Scan for the cell matching the given text and deliver its [x, y] coordinate at center. 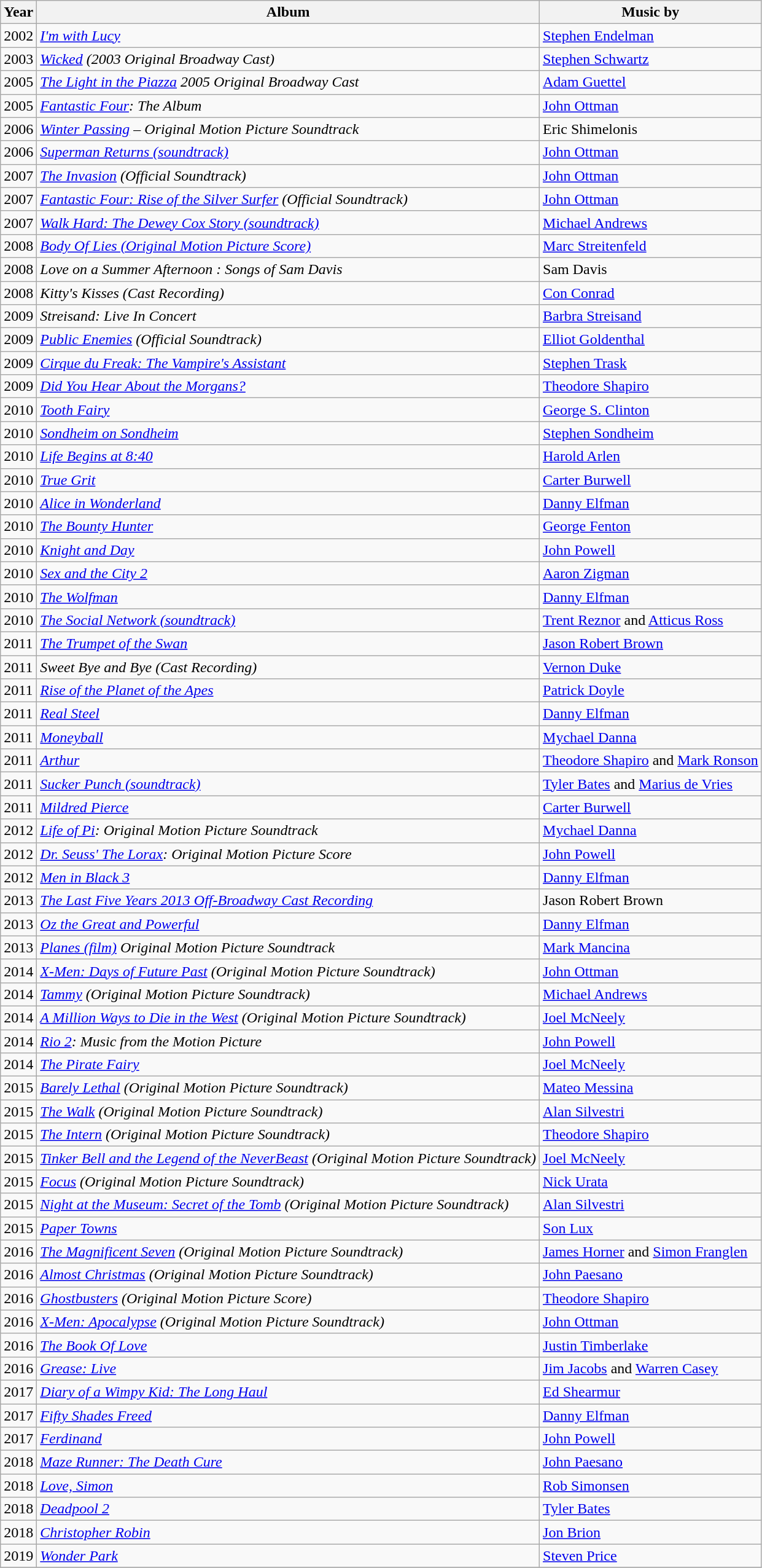
Son Lux [651, 1228]
Sucker Punch (soundtrack) [289, 784]
Year [18, 12]
Ghostbusters (Original Motion Picture Score) [289, 1298]
Dr. Seuss' The Lorax: Original Motion Picture Score [289, 854]
The Magnificent Seven (Original Motion Picture Soundtrack) [289, 1252]
Winter Passing – Original Motion Picture Soundtrack [289, 129]
Vernon Duke [651, 667]
Oz the Great and Powerful [289, 924]
X-Men: Days of Future Past (Original Motion Picture Soundtrack) [289, 971]
Tammy (Original Motion Picture Soundtrack) [289, 994]
2019 [18, 1556]
Nick Urata [651, 1182]
Life Begins at 8:40 [289, 457]
George Fenton [651, 527]
Theodore Shapiro and Mark Ronson [651, 761]
Sondheim on Sondheim [289, 433]
Maze Runner: The Death Cure [289, 1462]
I'm with Lucy [289, 36]
Christopher Robin [289, 1532]
Music by [651, 12]
Wicked (2003 Original Broadway Cast) [289, 59]
Stephen Schwartz [651, 59]
Jon Brion [651, 1532]
Public Enemies (Official Soundtrack) [289, 340]
Aaron Zigman [651, 573]
Justin Timberlake [651, 1345]
Tooth Fairy [289, 410]
Grease: Live [289, 1368]
Tinker Bell and the Legend of the NeverBeast (Original Motion Picture Soundtrack) [289, 1158]
Almost Christmas (Original Motion Picture Soundtrack) [289, 1275]
Marc Streitenfeld [651, 246]
The Invasion (Official Soundtrack) [289, 176]
Barely Lethal (Original Motion Picture Soundtrack) [289, 1088]
Tyler Bates [651, 1509]
X-Men: Apocalypse (Original Motion Picture Soundtrack) [289, 1322]
Trent Reznor and Atticus Ross [651, 620]
Album [289, 12]
Diary of a Wimpy Kid: The Long Haul [289, 1392]
Arthur [289, 761]
Elliot Goldenthal [651, 340]
Jim Jacobs and Warren Casey [651, 1368]
Real Steel [289, 714]
Fantastic Four: The Album [289, 106]
Mildred Pierce [289, 807]
Mateo Messina [651, 1088]
Stephen Sondheim [651, 433]
A Million Ways to Die in the West (Original Motion Picture Soundtrack) [289, 1017]
Rise of the Planet of the Apes [289, 691]
Cirque du Freak: The Vampire's Assistant [289, 363]
Eric Shimelonis [651, 129]
The Pirate Fairy [289, 1065]
Sam Davis [651, 269]
Rio 2: Music from the Motion Picture [289, 1041]
Fantastic Four: Rise of the Silver Surfer (Official Soundtrack) [289, 199]
The Light in the Piazza 2005 Original Broadway Cast [289, 82]
Barbra Streisand [651, 316]
Life of Pi: Original Motion Picture Soundtrack [289, 831]
Harold Arlen [651, 457]
Fifty Shades Freed [289, 1415]
Sex and the City 2 [289, 573]
Love, Simon [289, 1486]
Ferdinand [289, 1439]
The Walk (Original Motion Picture Soundtrack) [289, 1111]
Walk Hard: The Dewey Cox Story (soundtrack) [289, 222]
Body Of Lies (Original Motion Picture Score) [289, 246]
Rob Simonsen [651, 1486]
Night at the Museum: Secret of the Tomb (Original Motion Picture Soundtrack) [289, 1205]
Wonder Park [289, 1556]
Tyler Bates and Marius de Vries [651, 784]
Kitty's Kisses (Cast Recording) [289, 293]
2003 [18, 59]
2002 [18, 36]
Moneyball [289, 737]
Streisand: Live In Concert [289, 316]
True Grit [289, 480]
Steven Price [651, 1556]
The Trumpet of the Swan [289, 643]
Superman Returns (soundtrack) [289, 152]
Love on a Summer Afternoon : Songs of Sam Davis [289, 269]
Knight and Day [289, 550]
The Last Five Years 2013 Off-Broadway Cast Recording [289, 901]
Sweet Bye and Bye (Cast Recording) [289, 667]
Paper Towns [289, 1228]
Did You Hear About the Morgans? [289, 386]
Alice in Wonderland [289, 503]
The Book Of Love [289, 1345]
Deadpool 2 [289, 1509]
Patrick Doyle [651, 691]
Planes (film) Original Motion Picture Soundtrack [289, 947]
Con Conrad [651, 293]
Ed Shearmur [651, 1392]
Adam Guettel [651, 82]
The Intern (Original Motion Picture Soundtrack) [289, 1135]
Men in Black 3 [289, 877]
George S. Clinton [651, 410]
Focus (Original Motion Picture Soundtrack) [289, 1182]
James Horner and Simon Franglen [651, 1252]
Mark Mancina [651, 947]
Stephen Endelman [651, 36]
The Wolfman [289, 597]
The Bounty Hunter [289, 527]
The Social Network (soundtrack) [289, 620]
Stephen Trask [651, 363]
